Return [x, y] of the center of cell containing provided text 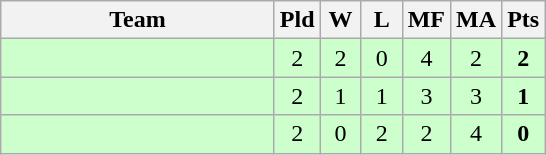
W [340, 20]
L [382, 20]
Pld [297, 20]
MF [426, 20]
Pts [524, 20]
MA [476, 20]
Team [138, 20]
